Locate the cell with the specified text and output its (X, Y) center coordinate. 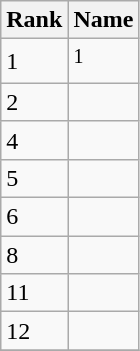
6 (34, 217)
5 (34, 178)
11 (34, 293)
2 (34, 102)
4 (34, 140)
Name (104, 20)
Rank (34, 20)
12 (34, 331)
8 (34, 255)
